Capture the cell that displays the provided text and extract its [X, Y] central coordinate. 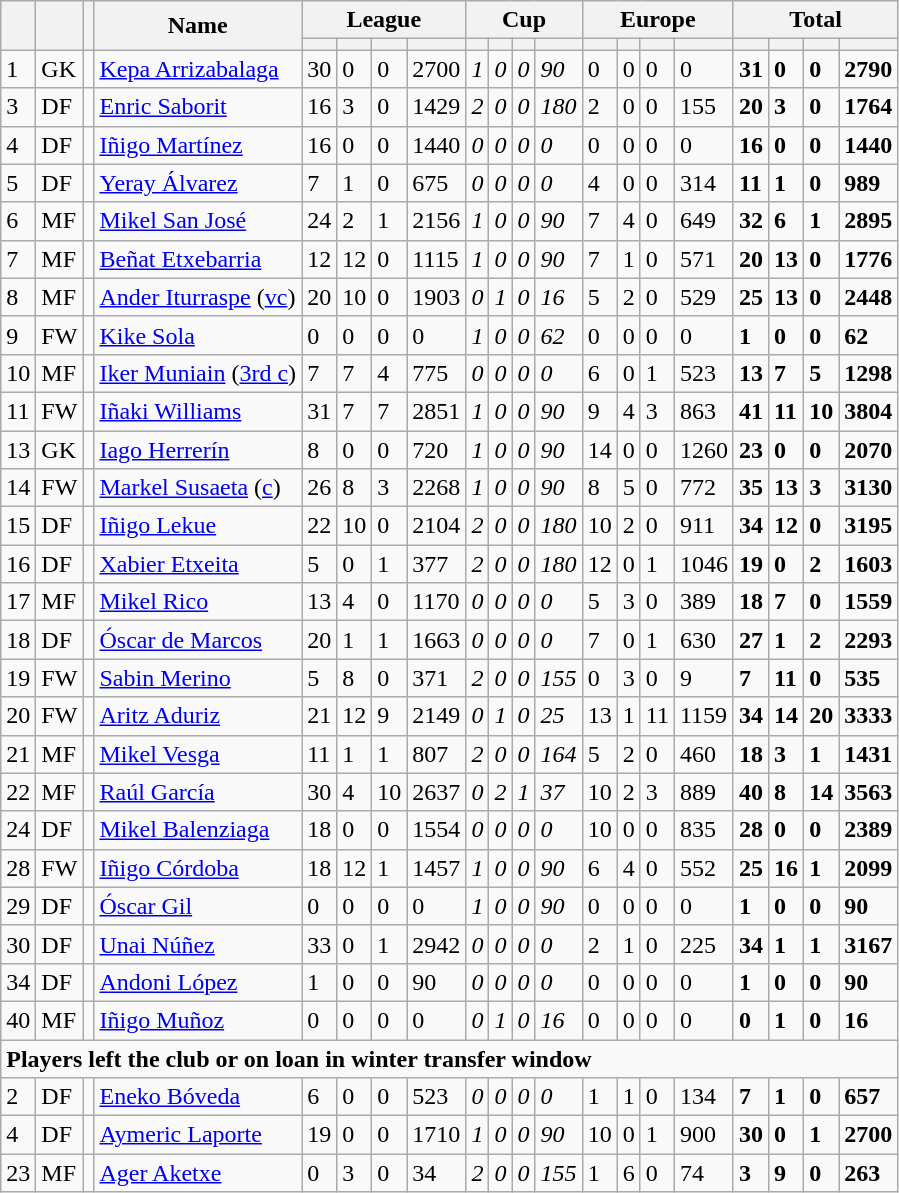
835 [704, 830]
41 [750, 411]
Mikel Vesga [198, 754]
772 [704, 488]
Players left the club or on loan in winter transfer window [450, 1059]
2389 [868, 830]
1554 [436, 830]
Óscar Gil [198, 906]
Raúl García [198, 792]
27 [750, 640]
Mikel San José [198, 221]
Sabin Merino [198, 678]
Eneko Bóveda [198, 1097]
1710 [436, 1135]
Iñigo Córdoba [198, 868]
911 [704, 526]
32 [750, 221]
Yeray Álvarez [198, 183]
Iker Muniain (3rd c) [198, 373]
630 [704, 640]
571 [704, 259]
Enric Saborit [198, 107]
Kepa Arrizabalaga [198, 69]
3804 [868, 411]
225 [704, 944]
1776 [868, 259]
1764 [868, 107]
37 [558, 792]
Ander Iturraspe (vc) [198, 297]
League [384, 20]
2156 [436, 221]
3195 [868, 526]
1903 [436, 297]
Mikel Balenziaga [198, 830]
2149 [436, 716]
15 [18, 526]
134 [704, 1097]
Óscar de Marcos [198, 640]
657 [868, 1097]
Aritz Aduriz [198, 716]
1457 [436, 868]
2637 [436, 792]
2293 [868, 640]
1046 [704, 564]
1429 [436, 107]
74 [704, 1173]
3563 [868, 792]
3130 [868, 488]
2070 [868, 449]
2851 [436, 411]
2448 [868, 297]
1159 [704, 716]
552 [704, 868]
314 [704, 183]
Ager Aketxe [198, 1173]
263 [868, 1173]
Kike Sola [198, 335]
1431 [868, 754]
371 [436, 678]
Andoni López [198, 982]
Unai Núñez [198, 944]
460 [704, 754]
1298 [868, 373]
2099 [868, 868]
1559 [868, 602]
389 [704, 602]
889 [704, 792]
2104 [436, 526]
Name [198, 26]
775 [436, 373]
Iñigo Muñoz [198, 1020]
3167 [868, 944]
Iñigo Lekue [198, 526]
900 [704, 1135]
1663 [436, 640]
2895 [868, 221]
529 [704, 297]
33 [320, 944]
Total [815, 20]
3333 [868, 716]
1170 [436, 602]
Iñaki Williams [198, 411]
Mikel Rico [198, 602]
649 [704, 221]
863 [704, 411]
2790 [868, 69]
1260 [704, 449]
807 [436, 754]
535 [868, 678]
377 [436, 564]
Xabier Etxeita [198, 564]
Beñat Etxebarria [198, 259]
989 [868, 183]
2268 [436, 488]
35 [750, 488]
164 [558, 754]
Iñigo Martínez [198, 145]
2942 [436, 944]
720 [436, 449]
675 [436, 183]
Aymeric Laporte [198, 1135]
Iago Herrerín [198, 449]
Europe [658, 20]
26 [320, 488]
17 [18, 602]
1115 [436, 259]
Markel Susaeta (c) [198, 488]
29 [18, 906]
1603 [868, 564]
Cup [524, 20]
